Scan for the cell matching the given text and deliver its (X, Y) coordinate at center. 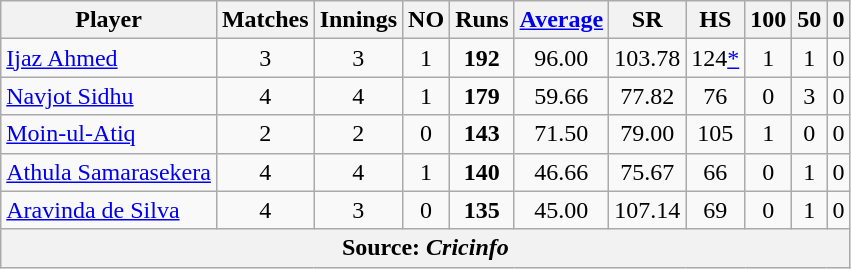
179 (482, 96)
77.82 (648, 96)
76 (716, 96)
Source: Cricinfo (426, 248)
100 (768, 20)
Matches (265, 20)
46.66 (562, 172)
79.00 (648, 134)
HS (716, 20)
103.78 (648, 58)
SR (648, 20)
96.00 (562, 58)
140 (482, 172)
Moin-ul-Atiq (109, 134)
69 (716, 210)
Innings (358, 20)
71.50 (562, 134)
143 (482, 134)
Ijaz Ahmed (109, 58)
75.67 (648, 172)
135 (482, 210)
Aravinda de Silva (109, 210)
124* (716, 58)
192 (482, 58)
45.00 (562, 210)
66 (716, 172)
Athula Samarasekera (109, 172)
50 (810, 20)
59.66 (562, 96)
107.14 (648, 210)
105 (716, 134)
Player (109, 20)
Average (562, 20)
Runs (482, 20)
NO (426, 20)
Navjot Sidhu (109, 96)
